Scan for the cell matching the given text and deliver its [X, Y] coordinate at center. 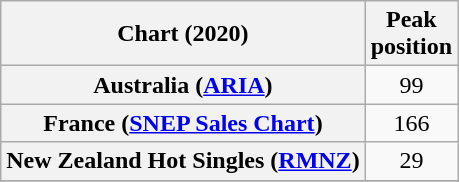
166 [411, 123]
Peakposition [411, 34]
29 [411, 161]
Chart (2020) [183, 34]
99 [411, 85]
France (SNEP Sales Chart) [183, 123]
Australia (ARIA) [183, 85]
New Zealand Hot Singles (RMNZ) [183, 161]
